From the cell containing the given text, extract its center point as (X, Y) coordinate. 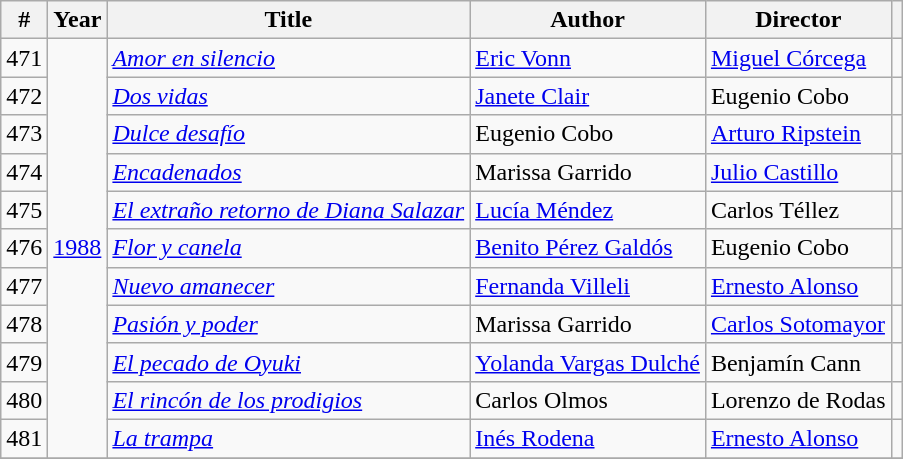
Carlos Téllez (798, 210)
Eric Vonn (588, 58)
El pecado de Oyuki (288, 362)
Dos vidas (288, 96)
474 (24, 172)
Flor y canela (288, 248)
480 (24, 400)
La trampa (288, 438)
# (24, 20)
Year (78, 20)
479 (24, 362)
Pasión y poder (288, 324)
Carlos Sotomayor (798, 324)
472 (24, 96)
Dulce desafío (288, 134)
Lucía Méndez (588, 210)
477 (24, 286)
476 (24, 248)
Lorenzo de Rodas (798, 400)
Benito Pérez Galdós (588, 248)
Inés Rodena (588, 438)
Amor en silencio (288, 58)
Title (288, 20)
Director (798, 20)
El extraño retorno de Diana Salazar (288, 210)
478 (24, 324)
Benjamín Cann (798, 362)
Arturo Ripstein (798, 134)
Carlos Olmos (588, 400)
475 (24, 210)
Miguel Córcega (798, 58)
Fernanda Villeli (588, 286)
Yolanda Vargas Dulché (588, 362)
1988 (78, 248)
481 (24, 438)
Nuevo amanecer (288, 286)
Encadenados (288, 172)
El rincón de los prodigios (288, 400)
473 (24, 134)
471 (24, 58)
Janete Clair (588, 96)
Author (588, 20)
Julio Castillo (798, 172)
